From the cell containing the given text, extract its center point as (X, Y) coordinate. 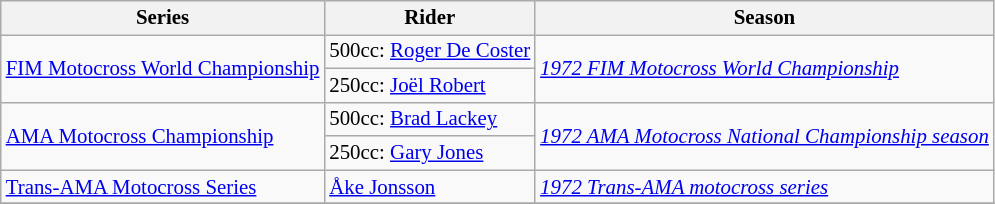
500cc: Roger De Coster (430, 51)
1972 Trans-AMA motocross series (764, 187)
Åke Jonsson (430, 187)
AMA Motocross Championship (163, 136)
Series (163, 18)
1972 AMA Motocross National Championship season (764, 136)
250cc: Joël Robert (430, 85)
Trans-AMA Motocross Series (163, 187)
500cc: Brad Lackey (430, 119)
Rider (430, 18)
250cc: Gary Jones (430, 153)
1972 FIM Motocross World Championship (764, 68)
FIM Motocross World Championship (163, 68)
Season (764, 18)
